From the cell containing the given text, extract its center point as [X, Y] coordinate. 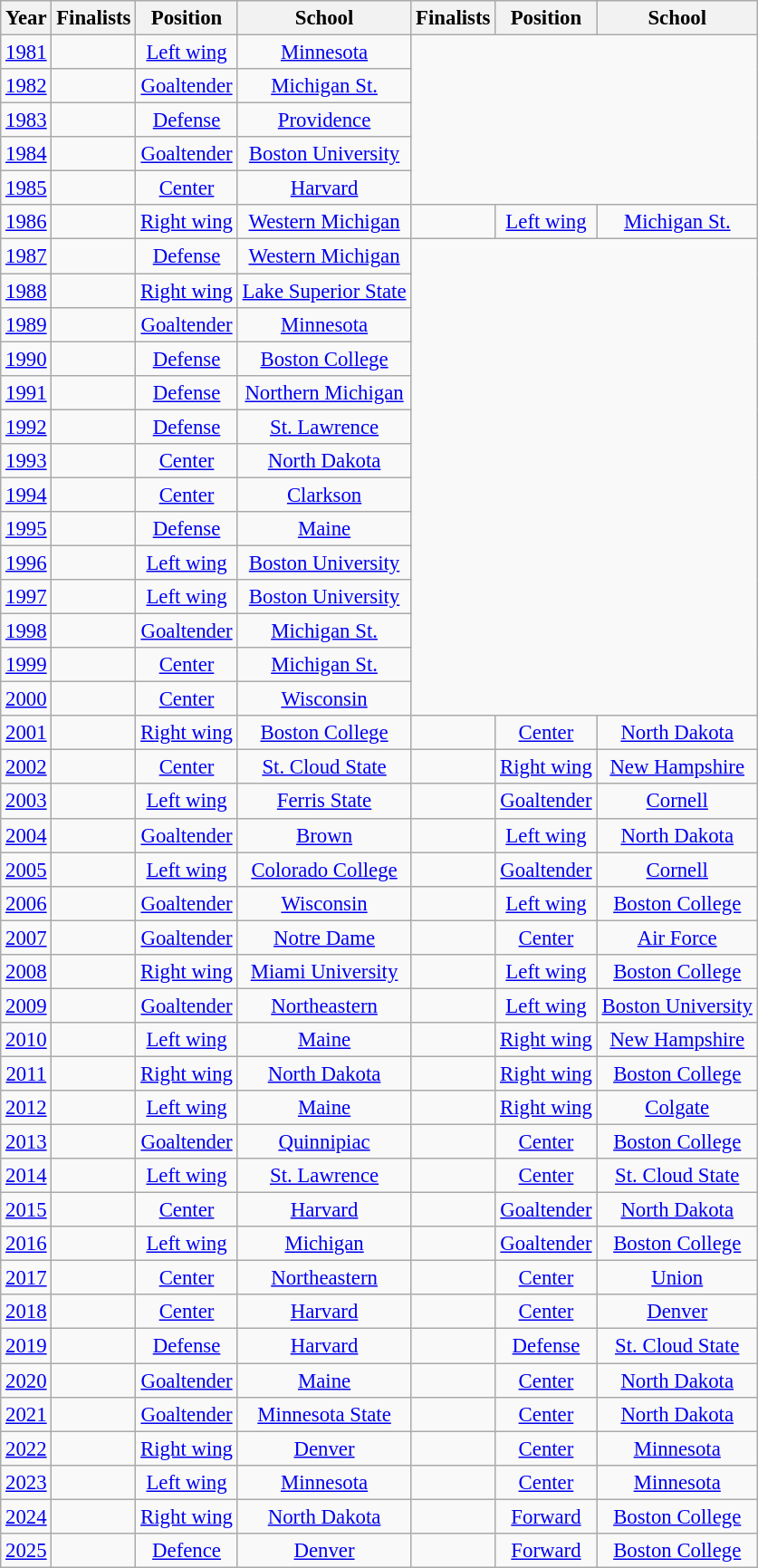
Clarkson [324, 495]
1994 [26, 495]
2025 [26, 1551]
Union [677, 1278]
Northern Michigan [324, 392]
1984 [26, 154]
2009 [26, 1005]
2024 [26, 1516]
2007 [26, 938]
2017 [26, 1278]
Ferris State [324, 802]
Colorado College [324, 870]
2002 [26, 767]
2022 [26, 1448]
2016 [26, 1244]
1981 [26, 53]
1983 [26, 120]
2008 [26, 972]
2001 [26, 733]
Miami University [324, 972]
1982 [26, 86]
1991 [26, 392]
1992 [26, 427]
1990 [26, 359]
1995 [26, 529]
2018 [26, 1313]
1999 [26, 665]
2011 [26, 1073]
Quinnipiac [324, 1142]
2006 [26, 903]
Air Force [677, 938]
2015 [26, 1210]
1998 [26, 631]
2010 [26, 1040]
Minnesota State [324, 1414]
Michigan [324, 1244]
1997 [26, 597]
1988 [26, 291]
1986 [26, 222]
2020 [26, 1380]
Colgate [677, 1108]
2019 [26, 1346]
2000 [26, 699]
2014 [26, 1176]
2005 [26, 870]
2003 [26, 802]
2023 [26, 1482]
2013 [26, 1142]
Lake Superior State [324, 291]
Providence [324, 120]
Notre Dame [324, 938]
Year [26, 18]
1993 [26, 461]
2004 [26, 835]
2021 [26, 1414]
2012 [26, 1108]
Defence [187, 1551]
1996 [26, 563]
1987 [26, 256]
1989 [26, 324]
1985 [26, 188]
Brown [324, 835]
